Identify which cell holds the provided text, then report its (x, y) central coordinate. 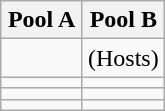
(Hosts) (123, 58)
Pool B (123, 20)
Pool A (42, 20)
